Determine the (X, Y) coordinate at the center of the cell enclosing the given text.  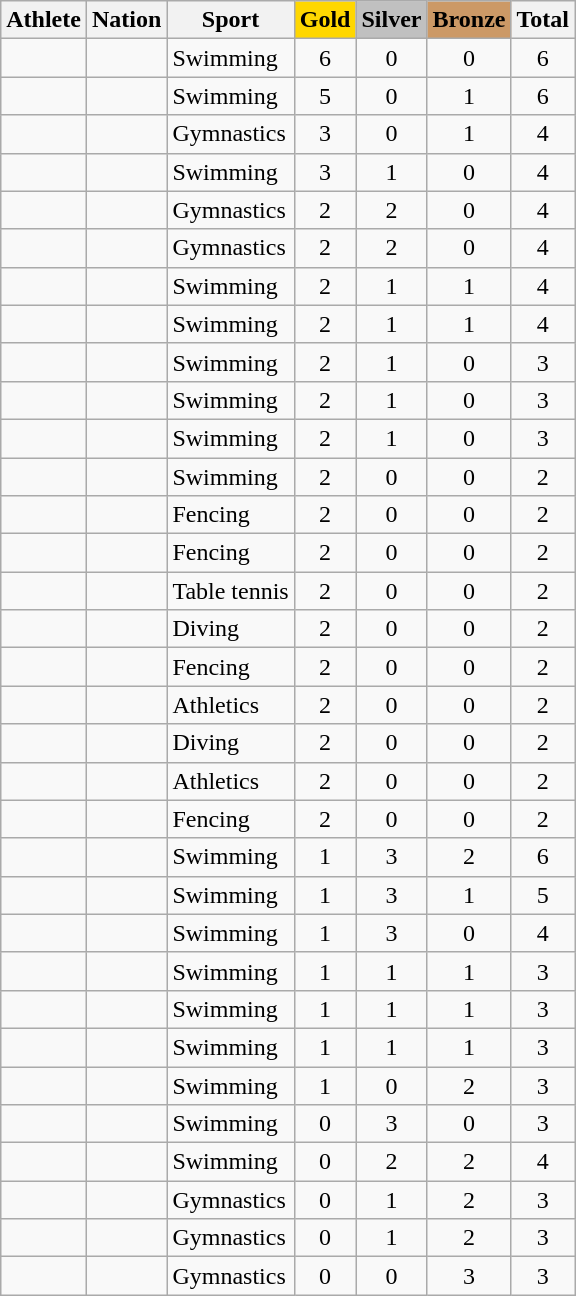
Silver (392, 20)
Nation (126, 20)
Bronze (469, 20)
Gold (325, 20)
Sport (230, 20)
Athlete (44, 20)
Table tennis (230, 591)
Total (543, 20)
